Search for the cell housing the specified text and yield its (x, y) center coordinate. 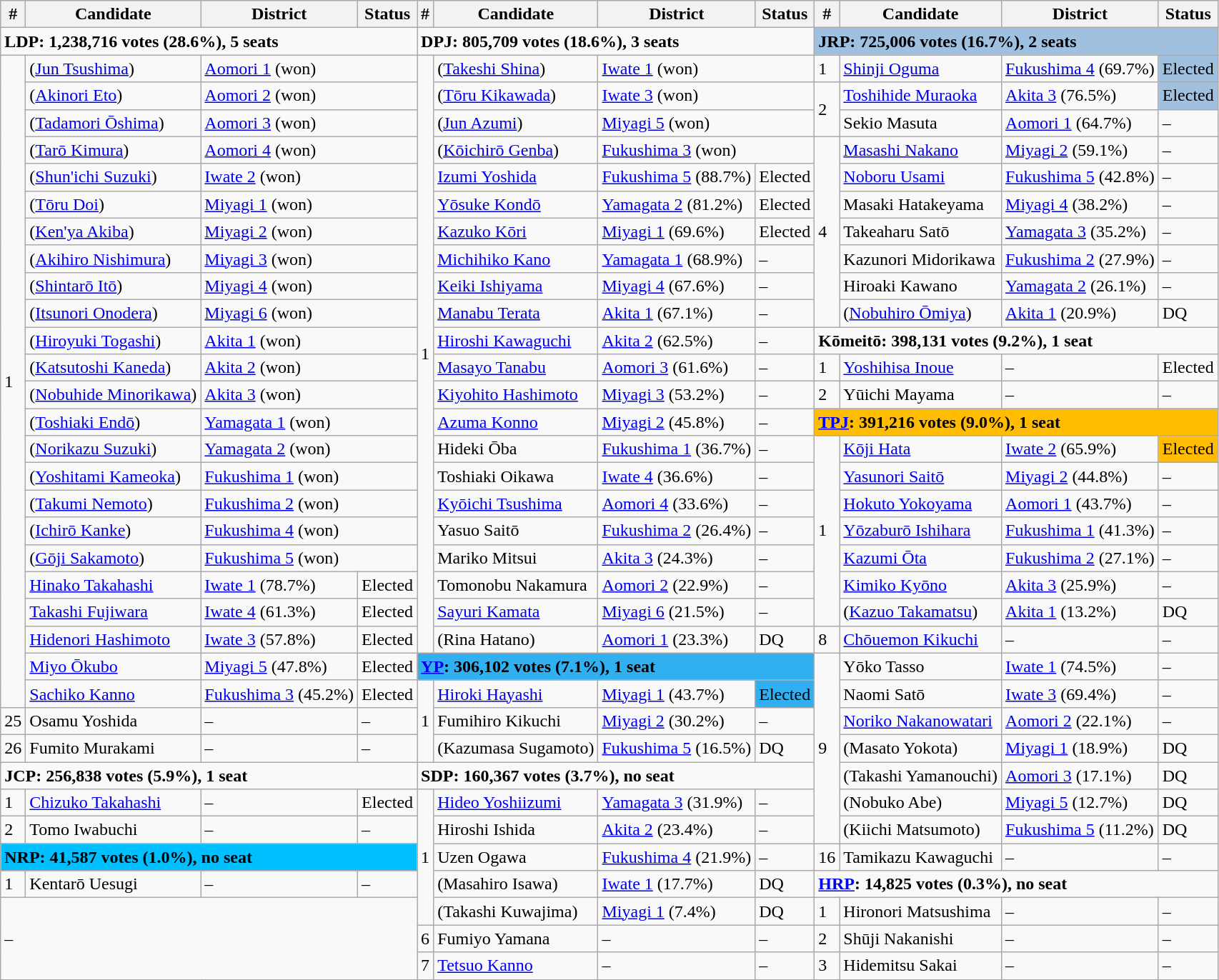
Kimiko Kyōno (920, 585)
Miyagi 1 (18.9%) (1080, 748)
Masaki Hatakeyama (920, 204)
Akita 3 (25.9%) (1080, 585)
Miyagi 1 (69.6%) (677, 231)
Fukushima 2 (won) (309, 504)
Iwate 1 (78.7%) (279, 585)
Aomori 4 (33.6%) (677, 504)
(Kazumasa Sugamoto) (516, 748)
25 (13, 721)
(Yoshitami Kameoka) (113, 476)
Iwate 4 (36.6%) (677, 476)
Kōji Hata (920, 449)
(Masahiro Isawa) (516, 884)
Yamagata 3 (31.9%) (677, 803)
Miyagi 2 (45.8%) (677, 422)
Fukushima 1 (won) (309, 476)
Iwate 3 (won) (706, 96)
Fukushima 5 (88.7%) (677, 177)
Yōko Tasso (920, 666)
Osamu Yoshida (113, 721)
4 (827, 231)
(Nobuko Abe) (920, 803)
Toshihide Muraoka (920, 96)
Kyōichi Tsushima (516, 504)
Yōsuke Kondō (516, 204)
Iwate 1 (won) (706, 69)
Izumi Yoshida (516, 177)
Iwate 1 (17.7%) (677, 884)
Tomo Iwabuchi (113, 830)
Miyagi 6 (won) (309, 313)
Hidenori Hashimoto (113, 639)
Yūichi Mayama (920, 395)
Aomori 1 (23.3%) (677, 639)
Sayuri Kamata (516, 612)
Fukushima 1 (41.3%) (1080, 531)
Aomori 2 (22.1%) (1080, 721)
Akita 3 (76.5%) (1080, 96)
DPJ: 805,709 votes (18.6%), 3 seats (616, 41)
Iwate 3 (57.8%) (279, 639)
(Katsutoshi Kaneda) (113, 368)
(Masato Yokota) (920, 748)
Yamagata 1 (won) (309, 422)
(Tōru Kikawada) (516, 96)
Akita 3 (24.3%) (677, 558)
(Kiichi Matsumoto) (920, 830)
(Tadamori Ōshima) (113, 123)
Akita 2 (23.4%) (677, 830)
Sachiko Kanno (113, 694)
Miyagi 4 (38.2%) (1080, 204)
Akita 1 (won) (309, 341)
Keiki Ishiyama (516, 286)
8 (827, 639)
Tomonobu Nakamura (516, 585)
Uzen Ogawa (516, 857)
Miyagi 2 (won) (309, 231)
Aomori 1 (43.7%) (1080, 504)
Hideki Ōba (516, 449)
(Takashi Kuwajima) (516, 911)
Miyagi 1 (7.4%) (677, 911)
Miyagi 5 (12.7%) (1080, 803)
Kazunori Midorikawa (920, 259)
Fukushima 4 (won) (309, 531)
Azuma Konno (516, 422)
NRP: 41,587 votes (1.0%), no seat (209, 857)
(Akinori Eto) (113, 96)
Yōzaburō Ishihara (920, 531)
HRP: 14,825 votes (0.3%), no seat (1016, 884)
(Akihiro Nishimura) (113, 259)
Akita 1 (67.1%) (677, 313)
(Ichirō Kanke) (113, 531)
(Ken'ya Akiba) (113, 231)
(Shintarō Itō) (113, 286)
Iwate 2 (65.9%) (1080, 449)
(Tarō Kimura) (113, 150)
Akita 2 (62.5%) (677, 341)
Fumihiro Kikuchi (516, 721)
Akita 1 (13.2%) (1080, 612)
Hiroshi Ishida (516, 830)
Yoshihisa Inoue (920, 368)
Fukushima 3 (45.2%) (279, 694)
(Takumi Nemoto) (113, 504)
Miyagi 5 (won) (706, 123)
Masashi Nakano (920, 150)
JCP: 256,838 votes (5.9%), 1 seat (209, 775)
Fukushima 5 (16.5%) (677, 748)
Kazuko Kōri (516, 231)
Yamagata 1 (68.9%) (677, 259)
(Takeshi Shina) (516, 69)
Miyagi 4 (won) (309, 286)
Hideo Yoshiizumi (516, 803)
(Toshiaki Endō) (113, 422)
LDP: 1,238,716 votes (28.6%), 5 seats (209, 41)
Fukushima 1 (36.7%) (677, 449)
Miyagi 2 (30.2%) (677, 721)
Aomori 1 (64.7%) (1080, 123)
Takashi Fujiwara (113, 612)
Miyagi 1 (won) (309, 204)
(Nobuhiro Ōmiya) (920, 313)
Miyagi 4 (67.6%) (677, 286)
Iwate 1 (74.5%) (1080, 666)
(Gōji Sakamoto) (113, 558)
Fukushima 4 (21.9%) (677, 857)
9 (827, 748)
Yamagata 2 (won) (309, 449)
(Hiroyuki Togashi) (113, 341)
Fukushima 5 (11.2%) (1080, 830)
Miyagi 1 (43.7%) (677, 694)
Fukushima 3 (won) (706, 150)
Naomi Satō (920, 694)
Sekio Masuta (920, 123)
Kazumi Ōta (920, 558)
Kōmeitō: 398,131 votes (9.2%), 1 seat (1016, 341)
Chōuemon Kikuchi (920, 639)
7 (426, 966)
(Nobuhide Minorikawa) (113, 395)
SDP: 160,367 votes (3.7%), no seat (616, 775)
Miyagi 2 (59.1%) (1080, 150)
Aomori 1 (won) (309, 69)
(Kōichirō Genba) (516, 150)
Miyagi 3 (won) (309, 259)
Miyagi 3 (53.2%) (677, 395)
Mariko Mitsui (516, 558)
Shūji Nakanishi (920, 939)
(Takashi Yamanouchi) (920, 775)
Miyagi 6 (21.5%) (677, 612)
Fukushima 4 (69.7%) (1080, 69)
Aomori 3 (17.1%) (1080, 775)
(Norikazu Suzuki) (113, 449)
Akita 2 (won) (309, 368)
Fukushima 2 (26.4%) (677, 531)
Hiroki Hayashi (516, 694)
(Tōru Doi) (113, 204)
Aomori 3 (won) (309, 123)
26 (13, 748)
Aomori 2 (won) (309, 96)
3 (827, 966)
Masayo Tanabu (516, 368)
(Kazuo Takamatsu) (920, 612)
Fukushima 2 (27.9%) (1080, 259)
Noriko Nakanowatari (920, 721)
Miyo Ōkubo (113, 666)
6 (426, 939)
Aomori 4 (won) (309, 150)
(Jun Azumi) (516, 123)
Fukushima 2 (27.1%) (1080, 558)
Iwate 4 (61.3%) (279, 612)
YP: 306,102 votes (7.1%), 1 seat (616, 666)
Hokuto Yokoyama (920, 504)
Fumito Murakami (113, 748)
Hiroaki Kawano (920, 286)
Fukushima 5 (42.8%) (1080, 177)
Hironori Matsushima (920, 911)
Chizuko Takahashi (113, 803)
Tamikazu Kawaguchi (920, 857)
(Jun Tsushima) (113, 69)
Yamagata 2 (26.1%) (1080, 286)
Hidemitsu Sakai (920, 966)
(Shun'ichi Suzuki) (113, 177)
Takeaharu Satō (920, 231)
Miyagi 5 (47.8%) (279, 666)
Iwate 2 (won) (309, 177)
Manabu Terata (516, 313)
(Itsunori Onodera) (113, 313)
Kentarō Uesugi (113, 884)
Shinji Oguma (920, 69)
Fumiyo Yamana (516, 939)
JRP: 725,006 votes (16.7%), 2 seats (1016, 41)
Yasunori Saitō (920, 476)
Noboru Usami (920, 177)
(Rina Hatano) (516, 639)
Kiyohito Hashimoto (516, 395)
Yamagata 2 (81.2%) (677, 204)
Akita 1 (20.9%) (1080, 313)
Aomori 2 (22.9%) (677, 585)
Iwate 3 (69.4%) (1080, 694)
Michihiko Kano (516, 259)
TPJ: 391,216 votes (9.0%), 1 seat (1016, 422)
Aomori 3 (61.6%) (677, 368)
Yamagata 3 (35.2%) (1080, 231)
Yasuo Saitō (516, 531)
Miyagi 2 (44.8%) (1080, 476)
Toshiaki Oikawa (516, 476)
Hiroshi Kawaguchi (516, 341)
Akita 3 (won) (309, 395)
Hinako Takahashi (113, 585)
Tetsuo Kanno (516, 966)
16 (827, 857)
Fukushima 5 (won) (309, 558)
